Determine the (x, y) coordinate at the center of the cell enclosing the given text.  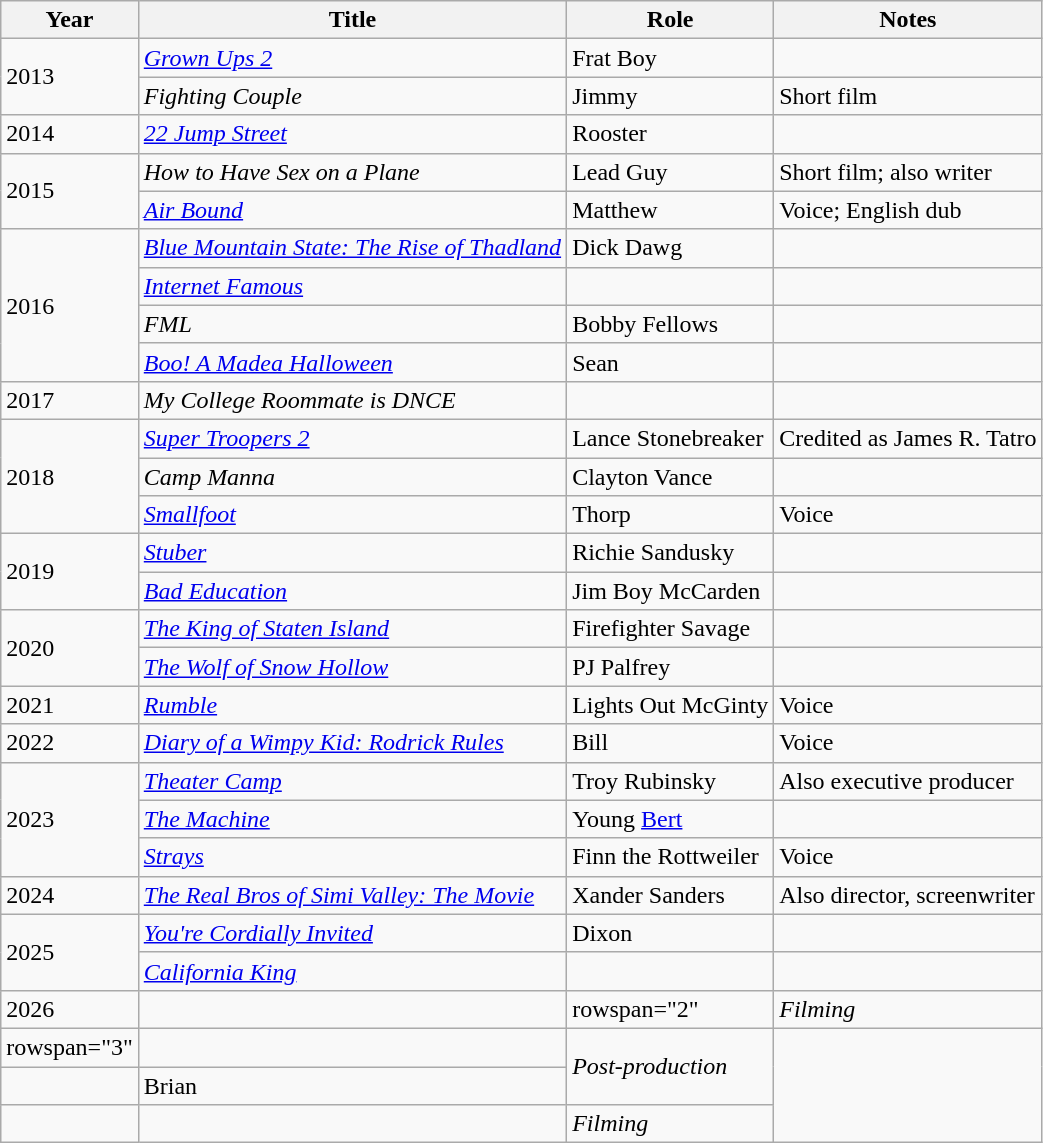
The Real Bros of Simi Valley: The Movie (352, 895)
Finn the Rottweiler (670, 857)
The King of Staten Island (352, 629)
Boo! A Madea Halloween (352, 362)
Notes (908, 20)
2021 (70, 705)
How to Have Sex on a Plane (352, 172)
You're Cordially Invited (352, 933)
2018 (70, 476)
Lance Stonebreaker (670, 438)
2025 (70, 952)
Frat Boy (670, 58)
Bad Education (352, 591)
Credited as James R. Tatro (908, 438)
Rooster (670, 134)
The Machine (352, 819)
FML (352, 324)
Super Troopers 2 (352, 438)
2019 (70, 572)
Thorp (670, 515)
Rumble (352, 705)
Also executive producer (908, 781)
Short film (908, 96)
Young Bert (670, 819)
Jim Boy McCarden (670, 591)
2022 (70, 743)
Dixon (670, 933)
Internet Famous (352, 286)
Richie Sandusky (670, 553)
rowspan="2" (670, 1009)
rowspan="3" (70, 1047)
2020 (70, 648)
Firefighter Savage (670, 629)
Diary of a Wimpy Kid: Rodrick Rules (352, 743)
Sean (670, 362)
Clayton Vance (670, 477)
Air Bound (352, 210)
Troy Rubinsky (670, 781)
Lights Out McGinty (670, 705)
Jimmy (670, 96)
Post-production (670, 1066)
Stuber (352, 553)
Lead Guy (670, 172)
California King (352, 971)
Year (70, 20)
Dick Dawg (670, 248)
Blue Mountain State: The Rise of Thadland (352, 248)
Bill (670, 743)
Voice; English dub (908, 210)
Role (670, 20)
Title (352, 20)
Strays (352, 857)
PJ Palfrey (670, 667)
The Wolf of Snow Hollow (352, 667)
Brian (352, 1085)
Fighting Couple (352, 96)
2017 (70, 400)
2016 (70, 305)
Short film; also writer (908, 172)
Theater Camp (352, 781)
2015 (70, 191)
Also director, screenwriter (908, 895)
2013 (70, 77)
2024 (70, 895)
2014 (70, 134)
22 Jump Street (352, 134)
Camp Manna (352, 477)
Matthew (670, 210)
Bobby Fellows (670, 324)
2026 (70, 1009)
My College Roommate is DNCE (352, 400)
Smallfoot (352, 515)
Xander Sanders (670, 895)
Grown Ups 2 (352, 58)
2023 (70, 819)
